For the text-containing cell, return its midpoint in [X, Y] coordinate format. 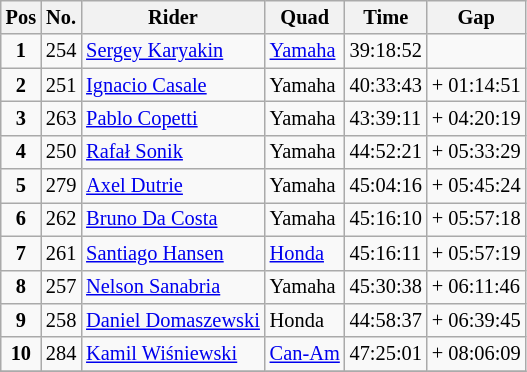
279 [61, 186]
Time [386, 17]
2 [21, 85]
+ 05:57:19 [476, 253]
Pos [21, 17]
47:25:01 [386, 354]
Pablo Copetti [173, 118]
261 [61, 253]
262 [61, 219]
251 [61, 85]
40:33:43 [386, 85]
3 [21, 118]
250 [61, 152]
1 [21, 51]
Bruno Da Costa [173, 219]
7 [21, 253]
Kamil Wiśniewski [173, 354]
45:16:10 [386, 219]
+ 06:11:46 [476, 287]
8 [21, 287]
6 [21, 219]
Can-Am [305, 354]
254 [61, 51]
5 [21, 186]
45:30:38 [386, 287]
Santiago Hansen [173, 253]
+ 04:20:19 [476, 118]
No. [61, 17]
45:04:16 [386, 186]
+ 08:06:09 [476, 354]
284 [61, 354]
263 [61, 118]
257 [61, 287]
Rafał Sonik [173, 152]
45:16:11 [386, 253]
+ 05:45:24 [476, 186]
Gap [476, 17]
Daniel Domaszewski [173, 320]
+ 06:39:45 [476, 320]
39:18:52 [386, 51]
4 [21, 152]
43:39:11 [386, 118]
Axel Dutrie [173, 186]
258 [61, 320]
10 [21, 354]
44:58:37 [386, 320]
Sergey Karyakin [173, 51]
44:52:21 [386, 152]
Quad [305, 17]
Ignacio Casale [173, 85]
Rider [173, 17]
Nelson Sanabria [173, 287]
+ 01:14:51 [476, 85]
+ 05:33:29 [476, 152]
+ 05:57:18 [476, 219]
9 [21, 320]
